Capture the cell that displays the provided text and extract its (x, y) central coordinate. 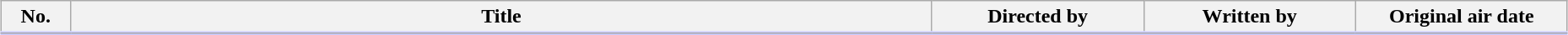
Original air date (1462, 17)
No. (35, 17)
Directed by (1038, 17)
Title (501, 17)
Written by (1249, 17)
